Provide the [x, y] coordinate of the cell's center where the given text is located.  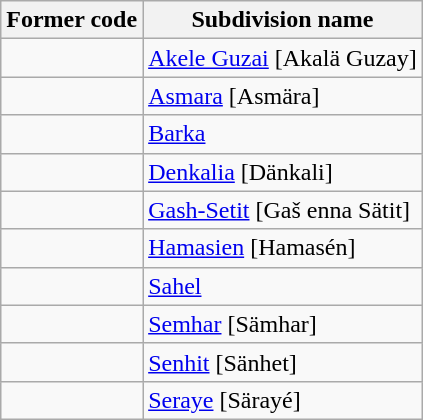
Semhar [Sämhar] [283, 324]
Akele Guzai [Akalä Guzay] [283, 58]
Subdivision name [283, 20]
Former code [72, 20]
Denkalia [Dänkali] [283, 172]
Sahel [283, 286]
Asmara [Asmära] [283, 96]
Seraye [Särayé] [283, 400]
Senhit [Sänhet] [283, 362]
Gash-Setit [Gaš enna Sätit] [283, 210]
Barka [283, 134]
Hamasien [Hamasén] [283, 248]
